Detect which cell encompasses the target text, then output its [x, y] center coordinate. 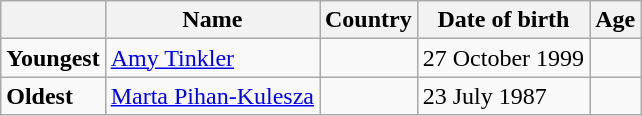
Amy Tinkler [212, 58]
27 October 1999 [503, 58]
Oldest [53, 96]
23 July 1987 [503, 96]
Age [616, 20]
Marta Pihan-Kulesza [212, 96]
Name [212, 20]
Youngest [53, 58]
Date of birth [503, 20]
Country [369, 20]
